Find where the given text appears and provide that cell's center as (x, y) coordinate. 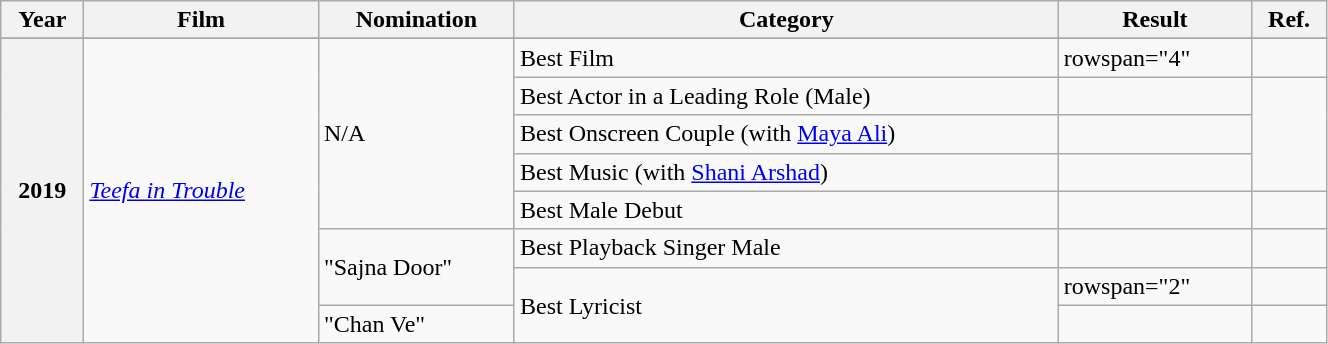
Best Lyricist (786, 305)
Teefa in Trouble (202, 191)
"Sajna Door" (416, 267)
rowspan="4" (1155, 58)
Best Music (with Shani Arshad) (786, 172)
Best Playback Singer Male (786, 248)
Ref. (1290, 20)
"Chan Ve" (416, 324)
Best Onscreen Couple (with Maya Ali) (786, 134)
N/A (416, 134)
Category (786, 20)
Best Male Debut (786, 210)
2019 (42, 191)
Year (42, 20)
Nomination (416, 20)
Film (202, 20)
Best Film (786, 58)
Result (1155, 20)
rowspan="2" (1155, 286)
Best Actor in a Leading Role (Male) (786, 96)
